Scan for the cell matching the given text and deliver its (X, Y) coordinate at center. 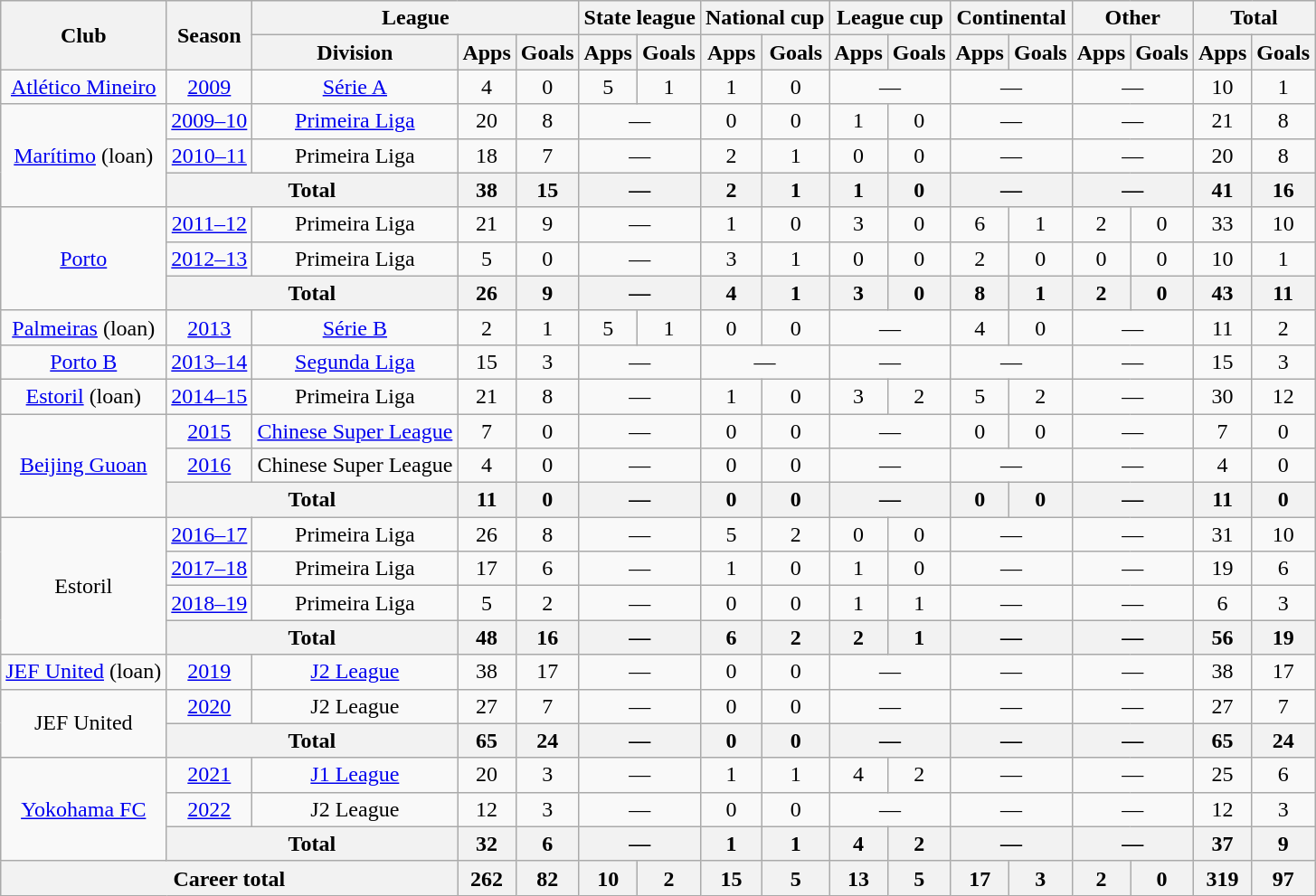
Other (1132, 18)
Atlético Mineiro (83, 87)
2009–10 (210, 121)
2011–12 (210, 224)
25 (1222, 775)
319 (1222, 878)
J1 League (355, 775)
Season (210, 35)
2009 (210, 87)
Estoril (83, 586)
2013 (210, 327)
2018–19 (210, 603)
Palmeiras (loan) (83, 327)
2017–18 (210, 569)
2020 (210, 706)
2021 (210, 775)
Marítimo (loan) (83, 156)
Porto (83, 259)
League (416, 18)
2015 (210, 431)
97 (1283, 878)
Continental (1011, 18)
Porto B (83, 362)
Beijing Guoan (83, 466)
2016 (210, 466)
Career total (230, 878)
82 (547, 878)
37 (1222, 844)
18 (487, 156)
13 (858, 878)
JEF United (loan) (83, 672)
2014–15 (210, 396)
Estoril (loan) (83, 396)
Segunda Liga (355, 362)
2022 (210, 809)
League cup (890, 18)
Série A (355, 87)
State league (639, 18)
31 (1222, 534)
41 (1222, 190)
43 (1222, 293)
48 (487, 637)
Yokohama FC (83, 809)
2016–17 (210, 534)
Division (355, 52)
National cup (764, 18)
Série B (355, 327)
33 (1222, 224)
30 (1222, 396)
56 (1222, 637)
262 (487, 878)
JEF United (83, 723)
Club (83, 35)
2019 (210, 672)
2010–11 (210, 156)
2013–14 (210, 362)
32 (487, 844)
2012–13 (210, 259)
